Capture the cell that displays the provided text and extract its (x, y) central coordinate. 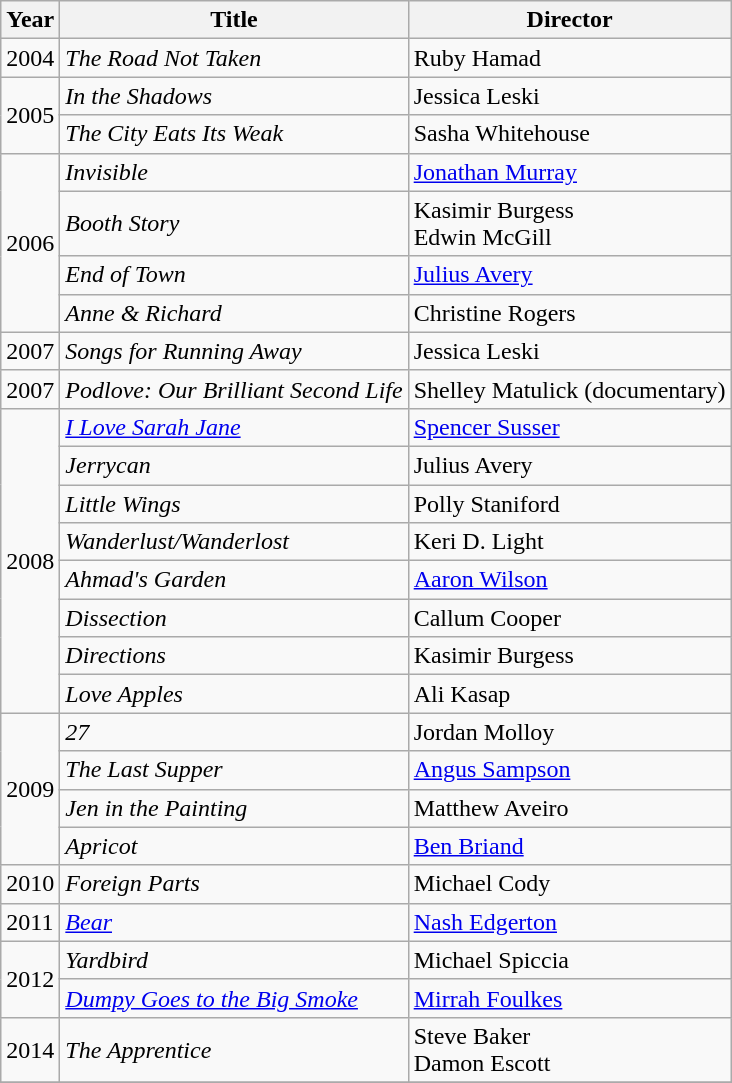
Anne & Richard (234, 313)
Aaron Wilson (570, 580)
Podlove: Our Brilliant Second Life (234, 389)
Title (234, 20)
Booth Story (234, 224)
Yardbird (234, 960)
Shelley Matulick (documentary) (570, 389)
Mirrah Foulkes (570, 998)
The Road Not Taken (234, 58)
Nash Edgerton (570, 922)
Sasha Whitehouse (570, 134)
2005 (30, 115)
In the Shadows (234, 96)
Jen in the Painting (234, 808)
27 (234, 732)
Little Wings (234, 503)
Ahmad's Garden (234, 580)
Wanderlust/Wanderlost (234, 542)
Callum Cooper (570, 618)
2011 (30, 922)
I Love Sarah Jane (234, 427)
2008 (30, 560)
Spencer Susser (570, 427)
Kasimir BurgessEdwin McGill (570, 224)
2009 (30, 789)
Michael Cody (570, 884)
Angus Sampson (570, 770)
Ruby Hamad (570, 58)
Invisible (234, 172)
The Last Supper (234, 770)
The City Eats Its Weak (234, 134)
Jonathan Murray (570, 172)
Apricot (234, 846)
Songs for Running Away (234, 351)
Directions (234, 656)
2014 (30, 1050)
End of Town (234, 275)
Matthew Aveiro (570, 808)
Foreign Parts (234, 884)
Ali Kasap (570, 694)
2006 (30, 242)
Dumpy Goes to the Big Smoke (234, 998)
Bear (234, 922)
Michael Spiccia (570, 960)
The Apprentice (234, 1050)
Polly Staniford (570, 503)
Kasimir Burgess (570, 656)
2010 (30, 884)
Christine Rogers (570, 313)
2012 (30, 979)
Steve BakerDamon Escott (570, 1050)
Year (30, 20)
2004 (30, 58)
Jordan Molloy (570, 732)
Director (570, 20)
Keri D. Light (570, 542)
Dissection (234, 618)
Love Apples (234, 694)
Jerrycan (234, 465)
Ben Briand (570, 846)
